Extract the [x, y] coordinate from the center of the cell holding the provided text.  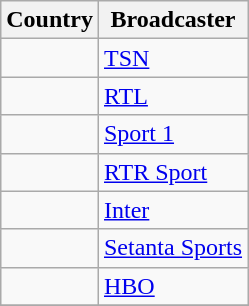
RTL [172, 96]
RTR Sport [172, 172]
Sport 1 [172, 134]
HBO [172, 286]
Inter [172, 210]
TSN [172, 58]
Country [50, 20]
Broadcaster [172, 20]
Setanta Sports [172, 248]
